Pinpoint the cell where the given text exists, returning its [x, y] midpoint coordinate. 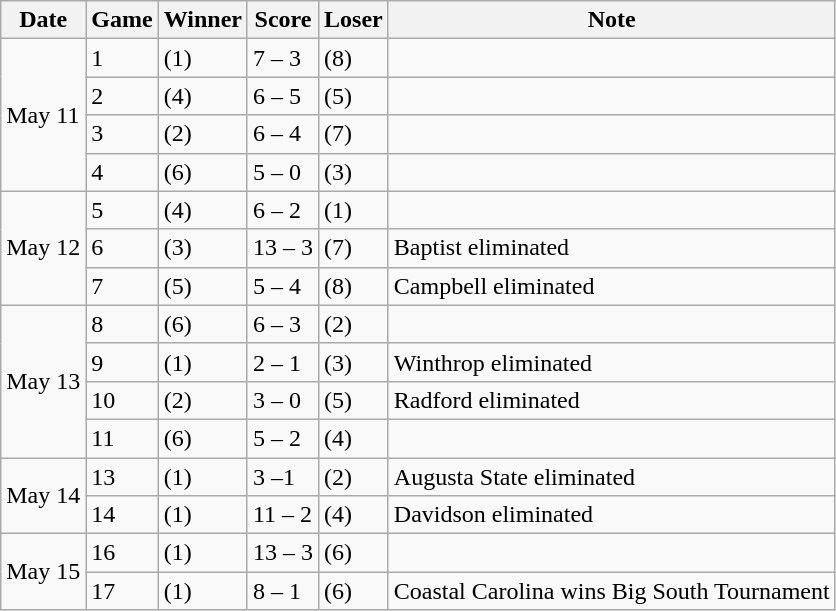
6 – 5 [282, 96]
Winner [202, 20]
Radford eliminated [612, 400]
10 [122, 400]
Baptist eliminated [612, 248]
May 15 [44, 572]
Game [122, 20]
Date [44, 20]
Score [282, 20]
Coastal Carolina wins Big South Tournament [612, 591]
17 [122, 591]
16 [122, 553]
Augusta State eliminated [612, 477]
2 – 1 [282, 362]
Loser [354, 20]
5 – 2 [282, 438]
7 – 3 [282, 58]
5 – 4 [282, 286]
11 [122, 438]
Davidson eliminated [612, 515]
3 –1 [282, 477]
9 [122, 362]
11 – 2 [282, 515]
May 13 [44, 381]
May 11 [44, 115]
May 14 [44, 496]
Campbell eliminated [612, 286]
6 – 4 [282, 134]
13 [122, 477]
5 – 0 [282, 172]
May 12 [44, 248]
14 [122, 515]
6 [122, 248]
Winthrop eliminated [612, 362]
Note [612, 20]
5 [122, 210]
2 [122, 96]
6 – 3 [282, 324]
3 – 0 [282, 400]
1 [122, 58]
4 [122, 172]
8 [122, 324]
7 [122, 286]
8 – 1 [282, 591]
3 [122, 134]
6 – 2 [282, 210]
